From the cell containing the given text, extract its center point as (x, y) coordinate. 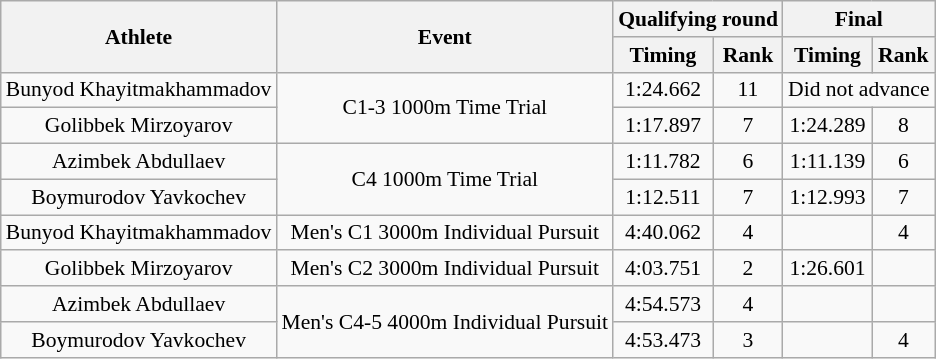
Men's C4-5 4000m Individual Pursuit (444, 322)
4:54.573 (663, 304)
4:40.062 (663, 233)
1:11.782 (663, 162)
Final (859, 19)
1:11.139 (828, 162)
2 (748, 269)
C1-3 1000m Time Trial (444, 108)
1:26.601 (828, 269)
Men's C1 3000m Individual Pursuit (444, 233)
3 (748, 340)
Did not advance (859, 90)
11 (748, 90)
Men's C2 3000m Individual Pursuit (444, 269)
4:53.473 (663, 340)
1:24.289 (828, 126)
1:24.662 (663, 90)
C4 1000m Time Trial (444, 180)
1:12.511 (663, 197)
Athlete (139, 36)
4:03.751 (663, 269)
1:17.897 (663, 126)
Qualifying round (698, 19)
1:12.993 (828, 197)
Event (444, 36)
8 (904, 126)
